Extract the (X, Y) coordinate from the center of the cell holding the provided text.  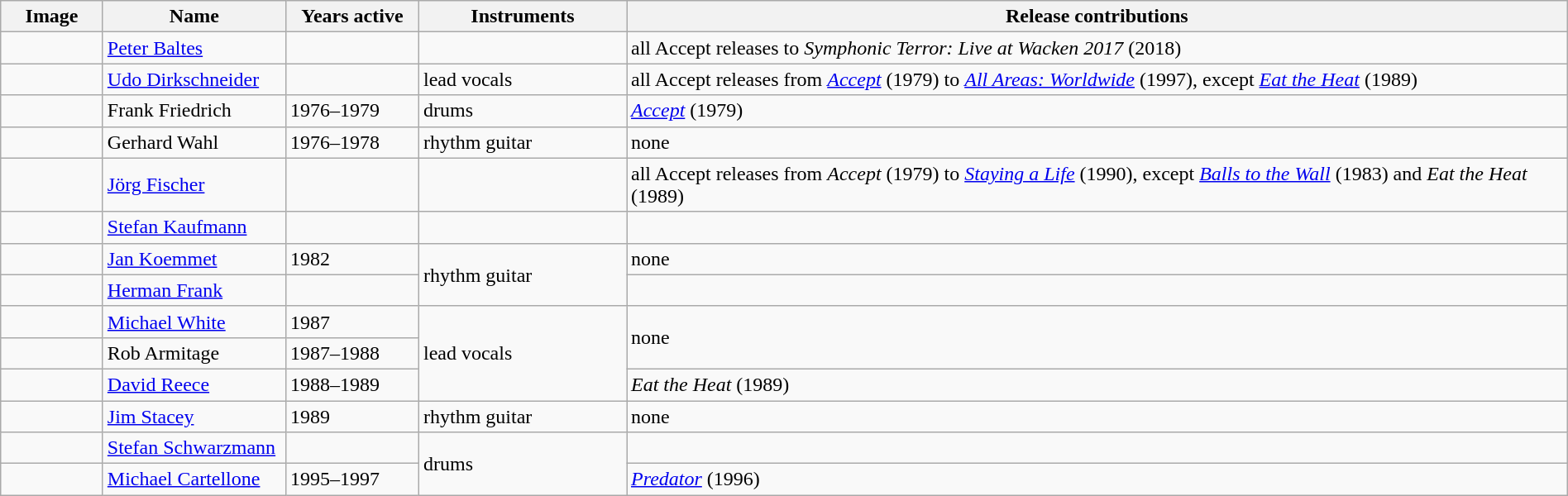
all Accept releases from Accept (1979) to All Areas: Worldwide (1997), except Eat the Heat (1989) (1097, 79)
Stefan Kaufmann (194, 227)
Michael White (194, 322)
Rob Armitage (194, 353)
Release contributions (1097, 17)
1988–1989 (352, 384)
Years active (352, 17)
Jörg Fischer (194, 185)
1989 (352, 416)
Image (52, 17)
Jim Stacey (194, 416)
Frank Friedrich (194, 111)
Peter Baltes (194, 48)
Michael Cartellone (194, 479)
Name (194, 17)
1987 (352, 322)
1982 (352, 259)
Stefan Schwarzmann (194, 448)
1976–1978 (352, 142)
David Reece (194, 384)
Jan Koemmet (194, 259)
Herman Frank (194, 290)
Udo Dirkschneider (194, 79)
1995–1997 (352, 479)
1987–1988 (352, 353)
Predator (1996) (1097, 479)
Gerhard Wahl (194, 142)
1976–1979 (352, 111)
Eat the Heat (1989) (1097, 384)
all Accept releases to Symphonic Terror: Live at Wacken 2017 (2018) (1097, 48)
Accept (1979) (1097, 111)
all Accept releases from Accept (1979) to Staying a Life (1990), except Balls to the Wall (1983) and Eat the Heat (1989) (1097, 185)
Instruments (523, 17)
